Pinpoint the cell where the given text exists, returning its [x, y] midpoint coordinate. 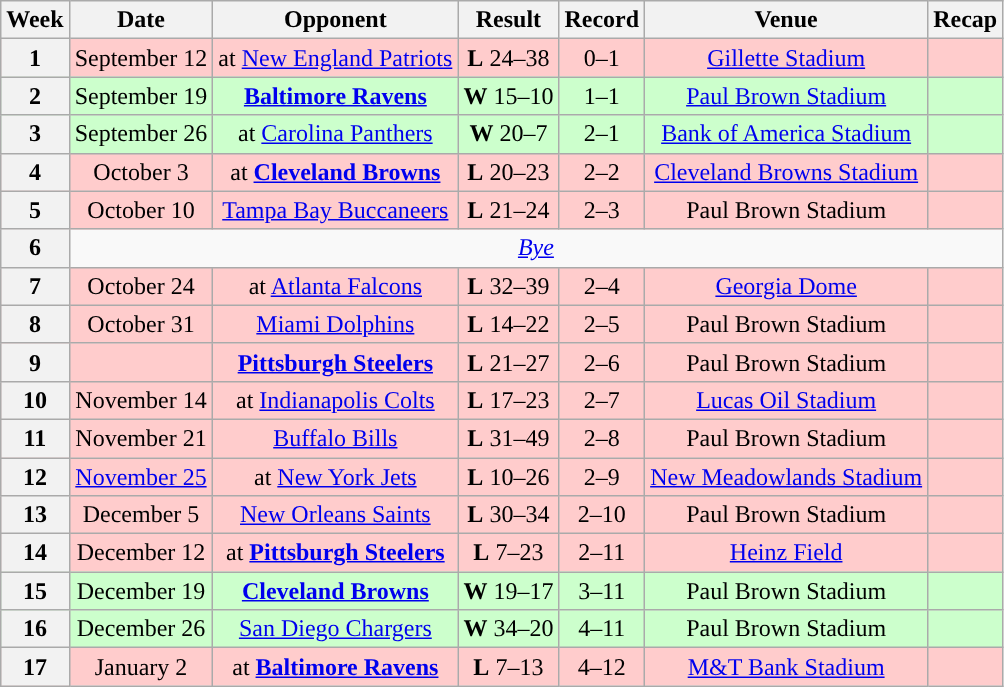
3–11 [602, 591]
L 21–24 [508, 210]
Result [508, 20]
2–1 [602, 134]
L 17–23 [508, 400]
9 [35, 362]
L 7–13 [508, 667]
2–8 [602, 438]
Gillette Stadium [786, 58]
2–6 [602, 362]
L 24–38 [508, 58]
3 [35, 134]
W 15–10 [508, 96]
0–1 [602, 58]
2–3 [602, 210]
New Orleans Saints [336, 515]
Week [35, 20]
L 7–23 [508, 553]
November 14 [141, 400]
L 10–26 [508, 477]
December 26 [141, 629]
at Atlanta Falcons [336, 286]
Venue [786, 20]
14 [35, 553]
2 [35, 96]
at Pittsburgh Steelers [336, 553]
4–11 [602, 629]
4–12 [602, 667]
January 2 [141, 667]
Bye [536, 248]
15 [35, 591]
December 5 [141, 515]
Cleveland Browns Stadium [786, 172]
Buffalo Bills [336, 438]
16 [35, 629]
Opponent [336, 20]
Georgia Dome [786, 286]
Cleveland Browns [336, 591]
Tampa Bay Buccaneers [336, 210]
October 3 [141, 172]
at New England Patriots [336, 58]
1–1 [602, 96]
Recap [966, 20]
7 [35, 286]
2–9 [602, 477]
2–7 [602, 400]
September 26 [141, 134]
W 19–17 [508, 591]
San Diego Chargers [336, 629]
Pittsburgh Steelers [336, 362]
1 [35, 58]
2–5 [602, 324]
L 14–22 [508, 324]
Lucas Oil Stadium [786, 400]
November 21 [141, 438]
17 [35, 667]
September 19 [141, 96]
8 [35, 324]
L 31–49 [508, 438]
Record [602, 20]
2–11 [602, 553]
at Carolina Panthers [336, 134]
W 34–20 [508, 629]
October 31 [141, 324]
10 [35, 400]
12 [35, 477]
at New York Jets [336, 477]
2–10 [602, 515]
L 20–23 [508, 172]
L 21–27 [508, 362]
Bank of America Stadium [786, 134]
September 12 [141, 58]
Heinz Field [786, 553]
W 20–7 [508, 134]
13 [35, 515]
October 24 [141, 286]
at Baltimore Ravens [336, 667]
December 12 [141, 553]
2–2 [602, 172]
November 25 [141, 477]
Baltimore Ravens [336, 96]
5 [35, 210]
October 10 [141, 210]
December 19 [141, 591]
11 [35, 438]
L 30–34 [508, 515]
Miami Dolphins [336, 324]
6 [35, 248]
at Cleveland Browns [336, 172]
M&T Bank Stadium [786, 667]
4 [35, 172]
at Indianapolis Colts [336, 400]
2–4 [602, 286]
L 32–39 [508, 286]
Date [141, 20]
New Meadowlands Stadium [786, 477]
